Return the [x, y] coordinate for the center point of the cell that contains the specified text.  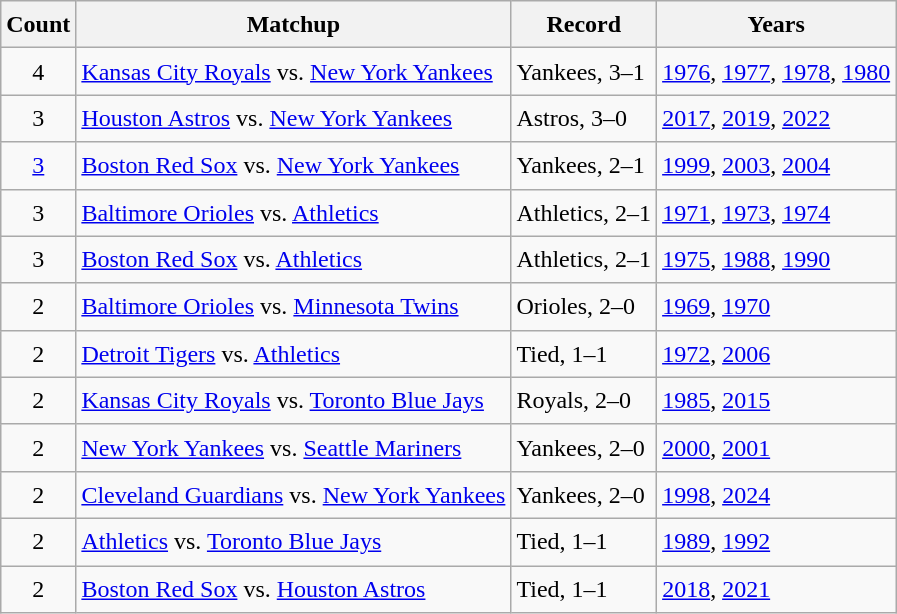
New York Yankees vs. Seattle Mariners [294, 448]
1975, 1988, 1990 [776, 260]
Athletics vs. Toronto Blue Jays [294, 542]
Detroit Tigers vs. Athletics [294, 354]
Kansas City Royals vs. Toronto Blue Jays [294, 400]
2017, 2019, 2022 [776, 118]
Astros, 3–0 [584, 118]
Boston Red Sox vs. New York Yankees [294, 166]
Yankees, 2–1 [584, 166]
Royals, 2–0 [584, 400]
1971, 1973, 1974 [776, 212]
1976, 1977, 1978, 1980 [776, 72]
Baltimore Orioles vs. Minnesota Twins [294, 306]
Baltimore Orioles vs. Athletics [294, 212]
4 [38, 72]
Boston Red Sox vs. Athletics [294, 260]
1999, 2003, 2004 [776, 166]
Kansas City Royals vs. New York Yankees [294, 72]
Record [584, 24]
1972, 2006 [776, 354]
1989, 1992 [776, 542]
Cleveland Guardians vs. New York Yankees [294, 494]
Houston Astros vs. New York Yankees [294, 118]
Yankees, 3–1 [584, 72]
Years [776, 24]
Count [38, 24]
Boston Red Sox vs. Houston Astros [294, 590]
2018, 2021 [776, 590]
2000, 2001 [776, 448]
Matchup [294, 24]
Orioles, 2–0 [584, 306]
1998, 2024 [776, 494]
1985, 2015 [776, 400]
1969, 1970 [776, 306]
